Provide the (x, y) coordinate of the cell's center where the given text is located.  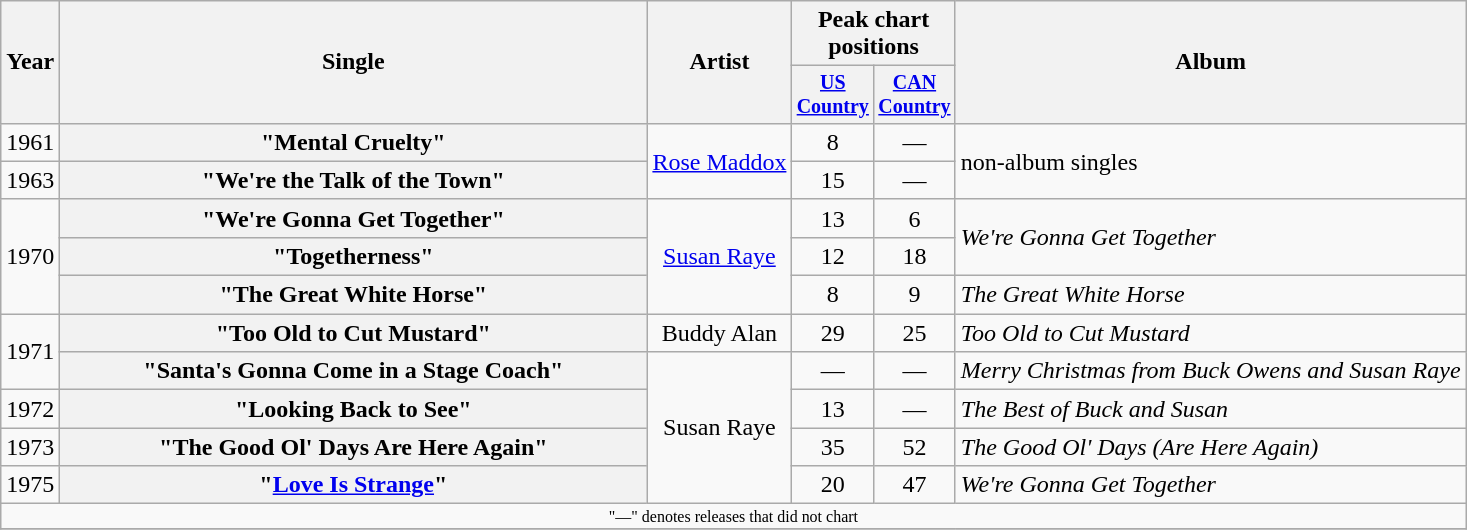
6 (915, 218)
1963 (30, 180)
29 (833, 333)
18 (915, 256)
1961 (30, 142)
Too Old to Cut Mustard (1210, 333)
US Country (833, 94)
25 (915, 333)
Merry Christmas from Buck Owens and Susan Raye (1210, 371)
9 (915, 295)
1970 (30, 256)
Buddy Alan (720, 333)
"Looking Back to See" (354, 409)
1971 (30, 352)
CAN Country (915, 94)
15 (833, 180)
Peak chartpositions (874, 34)
Year (30, 62)
"Togetherness" (354, 256)
52 (915, 447)
47 (915, 485)
"Love Is Strange" (354, 485)
1973 (30, 447)
non-album singles (1210, 161)
12 (833, 256)
"Too Old to Cut Mustard" (354, 333)
1975 (30, 485)
35 (833, 447)
"Mental Cruelty" (354, 142)
Rose Maddox (720, 161)
"We're the Talk of the Town" (354, 180)
"We're Gonna Get Together" (354, 218)
Single (354, 62)
"Santa's Gonna Come in a Stage Coach" (354, 371)
"—" denotes releases that did not chart (734, 516)
The Best of Buck and Susan (1210, 409)
20 (833, 485)
Artist (720, 62)
The Great White Horse (1210, 295)
1972 (30, 409)
"The Good Ol' Days Are Here Again" (354, 447)
The Good Ol' Days (Are Here Again) (1210, 447)
"The Great White Horse" (354, 295)
Album (1210, 62)
